For the text-containing cell, return its midpoint in [x, y] coordinate format. 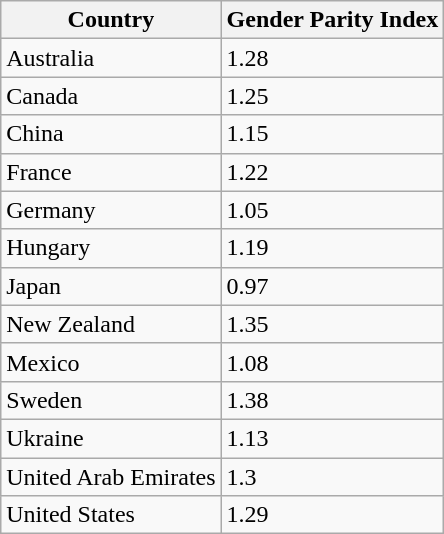
France [111, 172]
Gender Parity Index [332, 20]
Canada [111, 96]
1.05 [332, 210]
Japan [111, 286]
Mexico [111, 362]
1.22 [332, 172]
1.35 [332, 324]
1.3 [332, 477]
China [111, 134]
1.15 [332, 134]
1.29 [332, 515]
1.19 [332, 248]
Germany [111, 210]
Sweden [111, 400]
New Zealand [111, 324]
1.13 [332, 438]
1.08 [332, 362]
United Arab Emirates [111, 477]
Hungary [111, 248]
1.25 [332, 96]
1.28 [332, 58]
Country [111, 20]
1.38 [332, 400]
Australia [111, 58]
United States [111, 515]
Ukraine [111, 438]
0.97 [332, 286]
